Capture the cell that displays the provided text and extract its [x, y] central coordinate. 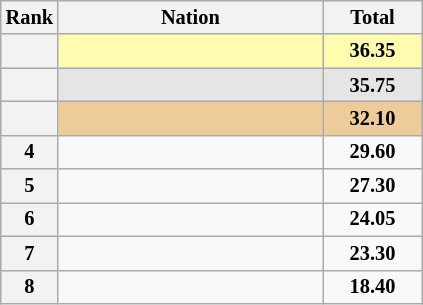
27.30 [373, 186]
24.05 [373, 219]
4 [30, 152]
29.60 [373, 152]
7 [30, 253]
35.75 [373, 85]
32.10 [373, 118]
Total [373, 17]
23.30 [373, 253]
36.35 [373, 51]
5 [30, 186]
Rank [30, 17]
18.40 [373, 287]
8 [30, 287]
Nation [190, 17]
6 [30, 219]
